Capture the cell that displays the provided text and extract its [x, y] central coordinate. 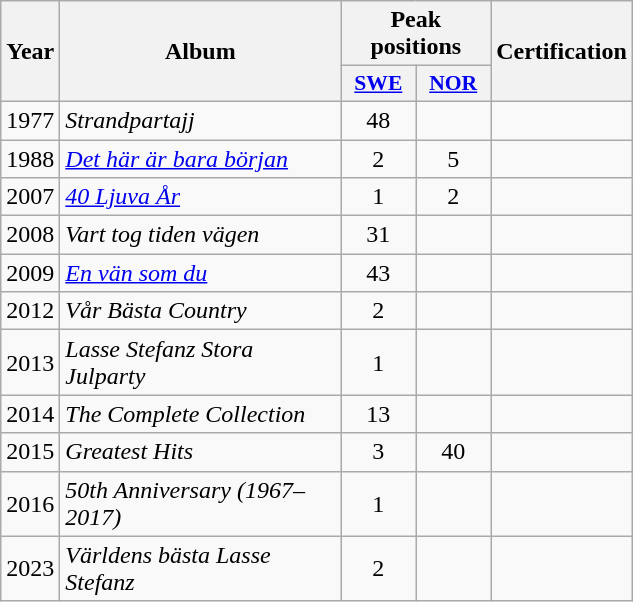
The Complete Collection [200, 414]
2009 [30, 273]
1988 [30, 159]
2014 [30, 414]
Peak positions [416, 34]
2015 [30, 452]
Lasse Stefanz Stora Julparty [200, 362]
40 Ljuva År [200, 197]
1977 [30, 120]
Year [30, 52]
5 [454, 159]
Strandpartajj [200, 120]
Album [200, 52]
Certification [562, 52]
Greatest Hits [200, 452]
31 [378, 235]
2016 [30, 504]
Det här är bara början [200, 159]
48 [378, 120]
Vart tog tiden vägen [200, 235]
2013 [30, 362]
40 [454, 452]
Världens bästa Lasse Stefanz [200, 568]
2012 [30, 311]
NOR [454, 84]
2008 [30, 235]
13 [378, 414]
2023 [30, 568]
SWE [378, 84]
2007 [30, 197]
50th Anniversary (1967–2017) [200, 504]
Vår Bästa Country [200, 311]
En vän som du [200, 273]
3 [378, 452]
43 [378, 273]
